Return the (X, Y) coordinate for the center point of the cell that contains the specified text.  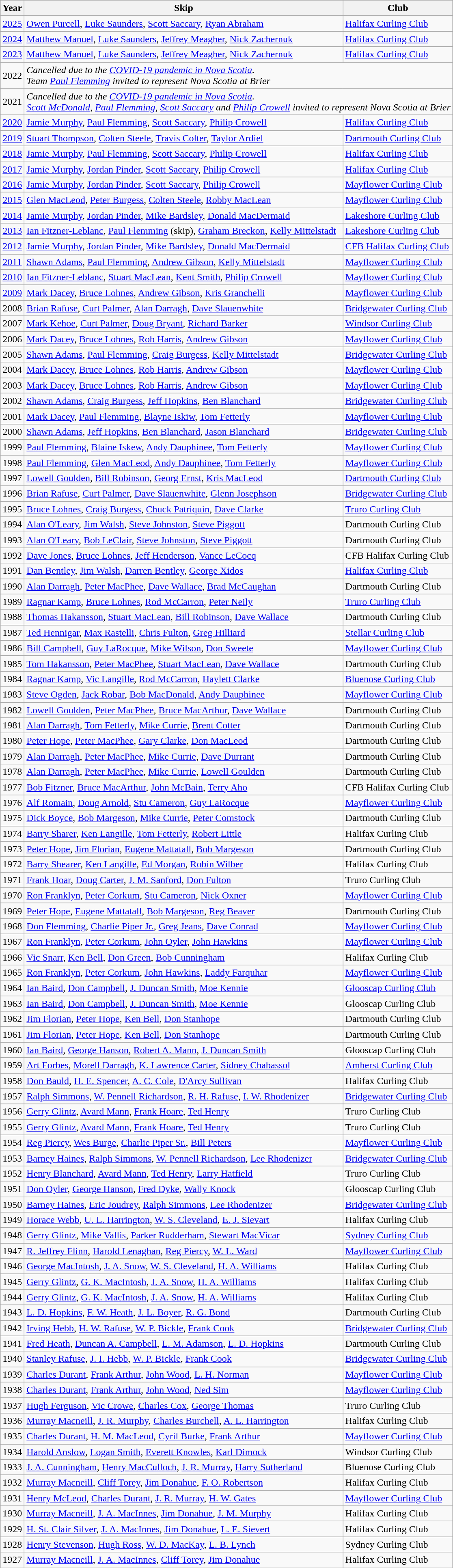
1953 (12, 1158)
1936 (12, 1421)
Bruce Lohnes, Craig Burgess, Chuck Patriquin, Dave Clarke (183, 509)
Alan Darragh, Peter MacPhee, Dave Wallace, Brad McCaughan (183, 586)
1996 (12, 494)
1952 (12, 1173)
Mark Dacey, Bruce Lohnes, Andrew Gibson, Kris Granchelli (183, 293)
Shawn Adams, Craig Burgess, Jeff Hopkins, Ben Blanchard (183, 401)
1977 (12, 787)
2011 (12, 262)
1973 (12, 849)
2013 (12, 231)
1939 (12, 1374)
Henry Stevenson, Hugh Ross, W. D. MacKay, L. B. Lynch (183, 1544)
1984 (12, 679)
2015 (12, 200)
2021 (12, 102)
1935 (12, 1436)
1968 (12, 926)
Ian Baird, George Hanson, Robert A. Mann, J. Duncan Smith (183, 1050)
Dan Bentley, Jim Walsh, Darren Bentley, George Xidos (183, 571)
1954 (12, 1143)
1983 (12, 694)
Peter Hope, Eugene Mattatall, Bob Margeson, Reg Beaver (183, 911)
1964 (12, 988)
Ragnar Kamp, Bruce Lohnes, Rod McCarron, Peter Neily (183, 602)
Dave Jones, Bruce Lohnes, Jeff Henderson, Vance LeCocq (183, 555)
Club (398, 8)
2006 (12, 339)
1974 (12, 834)
2014 (12, 216)
1972 (12, 864)
1965 (12, 973)
1933 (12, 1467)
Ragnar Kamp, Vic Langille, Rod McCarron, Haylett Clarke (183, 679)
1980 (12, 741)
Ian Fitzner-Leblanc, Stuart MacLean, Kent Smith, Philip Crowell (183, 277)
1943 (12, 1313)
Barney Haines, Eric Joudrey, Ralph Simmons, Lee Rhodenizer (183, 1205)
2009 (12, 293)
1957 (12, 1096)
1928 (12, 1544)
George MacIntosh, J. A. Snow, W. S. Cleveland, H. A. Williams (183, 1266)
Barney Haines, Ralph Simmons, W. Pennell Richardson, Lee Rhodenizer (183, 1158)
1950 (12, 1205)
Harold Anslow, Logan Smith, Everett Knowles, Karl Dimock (183, 1451)
Alan Darragh, Peter MacPhee, Mike Currie, Dave Durrant (183, 756)
1946 (12, 1266)
1942 (12, 1328)
1966 (12, 957)
1976 (12, 803)
2017 (12, 169)
Shawn Adams, Paul Flemming, Craig Burgess, Kelly Mittelstadt (183, 354)
Art Forbes, Morell Darragh, K. Lawrence Carter, Sidney Chabassol (183, 1065)
Thomas Hakansson, Stuart MacLean, Bill Robinson, Dave Wallace (183, 617)
Barry Sharer, Ken Langille, Tom Fetterly, Robert Little (183, 834)
2010 (12, 277)
Henry Blanchard, Avard Mann, Ted Henry, Larry Hatfield (183, 1173)
2001 (12, 416)
1995 (12, 509)
1958 (12, 1081)
Tom Hakansson, Peter MacPhee, Stuart MacLean, Dave Wallace (183, 663)
1962 (12, 1019)
H. St. Clair Silver, J. A. MacInnes, Jim Donahue, L. E. Sievert (183, 1529)
1991 (12, 571)
Barry Shearer, Ken Langille, Ed Morgan, Robin Wilber (183, 864)
1971 (12, 880)
Murray Macneill, J. A. MacInnes, Jim Donahue, J. M. Murphy (183, 1514)
2012 (12, 246)
1975 (12, 818)
Amherst Curling Club (398, 1065)
2022 (12, 76)
1978 (12, 772)
Murray Macneill, J. A. MacInnes, Cliff Torey, Jim Donahue (183, 1560)
1941 (12, 1343)
1986 (12, 648)
1994 (12, 525)
1959 (12, 1065)
Murray Macneill, Cliff Torey, Jim Donahue, F. O. Robertson (183, 1483)
Brian Rafuse, Curt Palmer, Dave Slauenwhite, Glenn Josephson (183, 494)
1948 (12, 1235)
Ron Franklyn, Peter Corkum, Stu Cameron, Nick Oxner (183, 895)
Fred Heath, Duncan A. Campbell, L. M. Adamson, L. D. Hopkins (183, 1343)
Alan O'Leary, Jim Walsh, Steve Johnston, Steve Piggott (183, 525)
1985 (12, 663)
1930 (12, 1514)
1998 (12, 462)
Reg Piercy, Wes Burge, Charlie Piper Sr., Bill Peters (183, 1143)
1929 (12, 1529)
1993 (12, 540)
1997 (12, 478)
2023 (12, 54)
2025 (12, 24)
1979 (12, 756)
1987 (12, 633)
1931 (12, 1498)
1949 (12, 1220)
1927 (12, 1560)
1970 (12, 895)
1955 (12, 1127)
1982 (12, 710)
Ted Hennigar, Max Rastelli, Chris Fulton, Greg Hilliard (183, 633)
1960 (12, 1050)
Steve Ogden, Jack Robar, Bob MacDonald, Andy Dauphinee (183, 694)
Charles Durant, Frank Arthur, John Wood, L. H. Norman (183, 1374)
Lowell Goulden, Bill Robinson, Georg Ernst, Kris MacLeod (183, 478)
Alf Romain, Doug Arnold, Stu Cameron, Guy LaRocque (183, 803)
1932 (12, 1483)
L. D. Hopkins, F. W. Heath, J. L. Boyer, R. G. Bond (183, 1313)
1947 (12, 1251)
Vic Snarr, Ken Bell, Don Green, Bob Cunningham (183, 957)
2007 (12, 324)
Stellar Curling Club (398, 633)
1963 (12, 1004)
J. A. Cunningham, Henry MacCulloch, J. R. Murray, Harry Sutherland (183, 1467)
2004 (12, 370)
1999 (12, 447)
1988 (12, 617)
Bob Fitzner, Bruce MacArthur, John McBain, Terry Aho (183, 787)
Ron Franklyn, Peter Corkum, John Hawkins, Laddy Farquhar (183, 973)
Ron Franklyn, Peter Corkum, John Oyler, John Hawkins (183, 942)
Shawn Adams, Jeff Hopkins, Ben Blanchard, Jason Blanchard (183, 432)
Brian Rafuse, Curt Palmer, Alan Darragh, Dave Slauenwhite (183, 308)
1938 (12, 1390)
Shawn Adams, Paul Flemming, Andrew Gibson, Kelly Mittelstadt (183, 262)
Ralph Simmons, W. Pennell Richardson, R. H. Rafuse, I. W. Rhodenizer (183, 1096)
Skip (183, 8)
R. Jeffrey Flinn, Harold Lenaghan, Reg Piercy, W. L. Ward (183, 1251)
Owen Purcell, Luke Saunders, Scott Saccary, Ryan Abraham (183, 24)
Mark Kehoe, Curt Palmer, Doug Bryant, Richard Barker (183, 324)
2008 (12, 308)
1969 (12, 911)
Peter Hope, Peter MacPhee, Gary Clarke, Don MacLeod (183, 741)
Horace Webb, U. L. Harrington, W. S. Cleveland, E. J. Sievart (183, 1220)
1992 (12, 555)
2003 (12, 385)
1981 (12, 726)
Frank Hoar, Doug Carter, J. M. Sanford, Don Fulton (183, 880)
1934 (12, 1451)
1945 (12, 1282)
Hugh Ferguson, Vic Crowe, Charles Cox, George Thomas (183, 1405)
Don Bauld, H. E. Spencer, A. C. Cole, D'Arcy Sullivan (183, 1081)
1956 (12, 1112)
1989 (12, 602)
Cancelled due to the COVID-19 pandemic in Nova Scotia.Team Paul Flemming invited to represent Nova Scotia at Brier (239, 76)
Stuart Thompson, Colten Steele, Travis Colter, Taylor Ardiel (183, 138)
Irving Hebb, H. W. Rafuse, W. P. Bickle, Frank Cook (183, 1328)
Alan O'Leary, Bob LeClair, Steve Johnston, Steve Piggott (183, 540)
2002 (12, 401)
Ian Fitzner-Leblanc, Paul Flemming (skip), Graham Breckon, Kelly Mittelstadt (183, 231)
Year (12, 8)
1940 (12, 1359)
1951 (12, 1189)
Don Oyler, George Hanson, Fred Dyke, Wally Knock (183, 1189)
Don Flemming, Charlie Piper Jr., Greg Jeans, Dave Conrad (183, 926)
Mark Dacey, Paul Flemming, Blayne Iskiw, Tom Fetterly (183, 416)
2005 (12, 354)
Charles Durant, H. M. MacLeod, Cyril Burke, Frank Arthur (183, 1436)
1937 (12, 1405)
Stanley Rafuse, J. I. Hebb, W. P. Bickle, Frank Cook (183, 1359)
2024 (12, 39)
1967 (12, 942)
Alan Darragh, Tom Fetterly, Mike Currie, Brent Cotter (183, 726)
Lowell Goulden, Peter MacPhee, Bruce MacArthur, Dave Wallace (183, 710)
Paul Flemming, Blaine Iskew, Andy Dauphinee, Tom Fetterly (183, 447)
Gerry Glintz, Mike Vallis, Parker Rudderham, Stewart MacVicar (183, 1235)
Alan Darragh, Peter MacPhee, Mike Currie, Lowell Goulden (183, 772)
2020 (12, 123)
1944 (12, 1297)
Bill Campbell, Guy LaRocque, Mike Wilson, Don Sweete (183, 648)
2018 (12, 153)
Paul Flemming, Glen MacLeod, Andy Dauphinee, Tom Fetterly (183, 462)
1961 (12, 1035)
Charles Durant, Frank Arthur, John Wood, Ned Sim (183, 1390)
2019 (12, 138)
2016 (12, 184)
Dick Boyce, Bob Margeson, Mike Currie, Peter Comstock (183, 818)
Glen MacLeod, Peter Burgess, Colten Steele, Robby MacLean (183, 200)
2000 (12, 432)
Peter Hope, Jim Florian, Eugene Mattatall, Bob Margeson (183, 849)
Henry McLeod, Charles Durant, J. R. Murray, H. W. Gates (183, 1498)
Murray Macneill, J. R. Murphy, Charles Burchell, A. L. Harrington (183, 1421)
1990 (12, 586)
